Scan for the cell matching the given text and deliver its [x, y] coordinate at center. 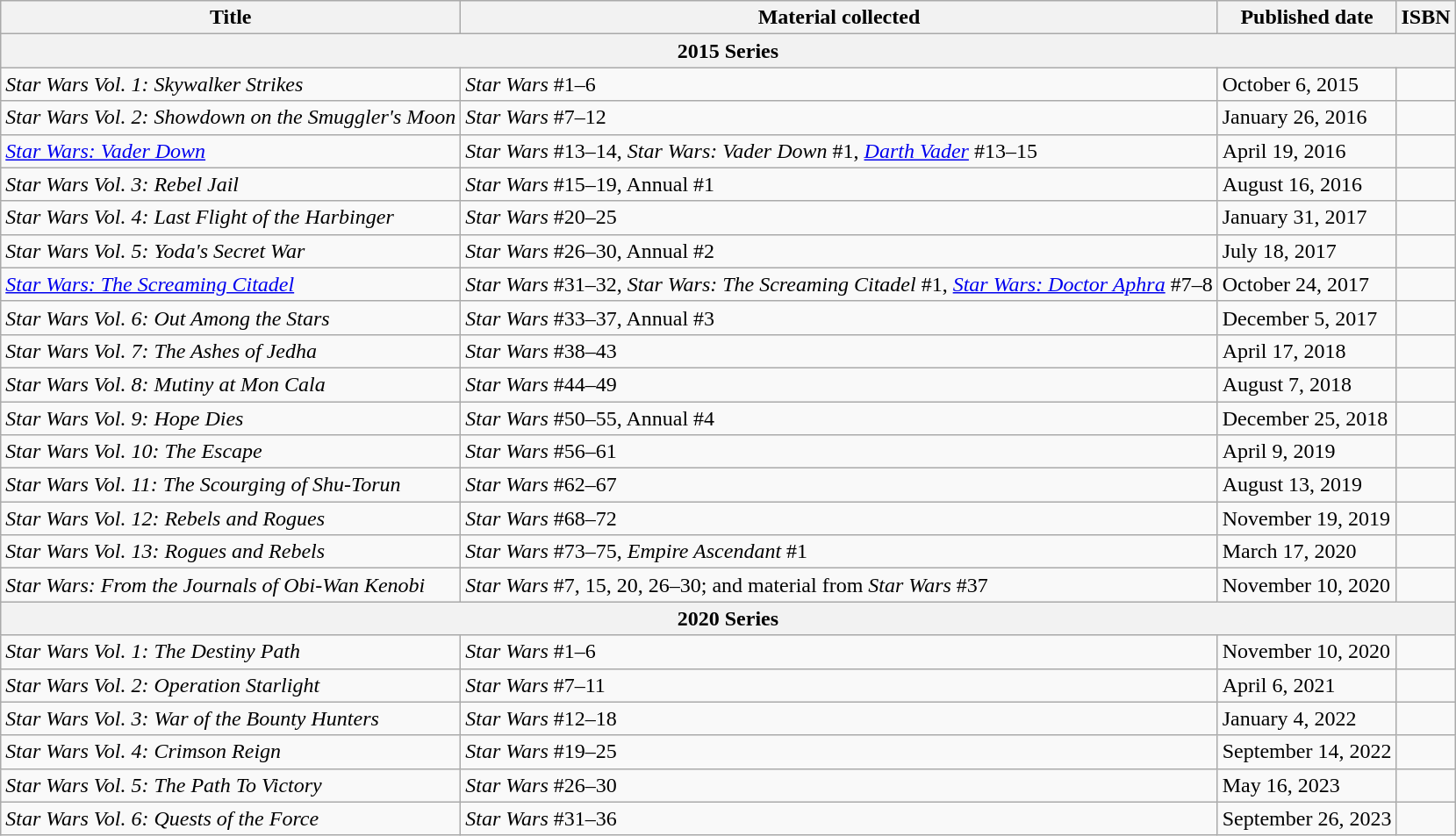
Star Wars Vol. 1: Skywalker Strikes [231, 84]
Star Wars Vol. 4: Crimson Reign [231, 752]
Star Wars Vol. 6: Out Among the Stars [231, 318]
Star Wars #19–25 [839, 752]
July 18, 2017 [1307, 251]
October 24, 2017 [1307, 284]
August 16, 2016 [1307, 184]
April 6, 2021 [1307, 685]
Star Wars #33–37, Annual #3 [839, 318]
Star Wars Vol. 6: Quests of the Force [231, 818]
Star Wars: Vader Down [231, 151]
Star Wars Vol. 5: Yoda's Secret War [231, 251]
Star Wars #62–67 [839, 485]
Star Wars #31–36 [839, 818]
Star Wars Vol. 10: The Escape [231, 452]
January 26, 2016 [1307, 118]
April 9, 2019 [1307, 452]
Star Wars #26–30 [839, 785]
Star Wars Vol. 13: Rogues and Rebels [231, 552]
Star Wars #73–75, Empire Ascendant #1 [839, 552]
April 17, 2018 [1307, 351]
Star Wars Vol. 9: Hope Dies [231, 418]
Star Wars #44–49 [839, 384]
2020 Series [728, 618]
Star Wars #13–14, Star Wars: Vader Down #1, Darth Vader #13–15 [839, 151]
Star Wars #68–72 [839, 518]
Star Wars #56–61 [839, 452]
Star Wars #7–12 [839, 118]
Star Wars: The Screaming Citadel [231, 284]
November 19, 2019 [1307, 518]
Star Wars Vol. 5: The Path To Victory [231, 785]
September 26, 2023 [1307, 818]
Star Wars #20–25 [839, 218]
2015 Series [728, 51]
Star Wars Vol. 8: Mutiny at Mon Cala [231, 384]
Star Wars #38–43 [839, 351]
Star Wars #12–18 [839, 718]
Star Wars Vol. 7: The Ashes of Jedha [231, 351]
March 17, 2020 [1307, 552]
Star Wars: From the Journals of Obi-Wan Kenobi [231, 585]
January 4, 2022 [1307, 718]
August 7, 2018 [1307, 384]
December 5, 2017 [1307, 318]
Star Wars Vol. 12: Rebels and Rogues [231, 518]
ISBN [1425, 18]
Star Wars Vol. 3: War of the Bounty Hunters [231, 718]
January 31, 2017 [1307, 218]
Star Wars Vol. 3: Rebel Jail [231, 184]
Title [231, 18]
December 25, 2018 [1307, 418]
October 6, 2015 [1307, 84]
Published date [1307, 18]
Star Wars #7, 15, 20, 26–30; and material from Star Wars #37 [839, 585]
Star Wars Vol. 2: Showdown on the Smuggler's Moon [231, 118]
August 13, 2019 [1307, 485]
Material collected [839, 18]
Star Wars Vol. 1: The Destiny Path [231, 652]
Star Wars #50–55, Annual #4 [839, 418]
April 19, 2016 [1307, 151]
September 14, 2022 [1307, 752]
Star Wars #15–19, Annual #1 [839, 184]
Star Wars #31–32, Star Wars: The Screaming Citadel #1, Star Wars: Doctor Aphra #7–8 [839, 284]
Star Wars Vol. 2: Operation Starlight [231, 685]
Star Wars Vol. 4: Last Flight of the Harbinger [231, 218]
May 16, 2023 [1307, 785]
Star Wars #26–30, Annual #2 [839, 251]
Star Wars #7–11 [839, 685]
Star Wars Vol. 11: The Scourging of Shu-Torun [231, 485]
